Locate the cell with the specified text and output its [X, Y] center coordinate. 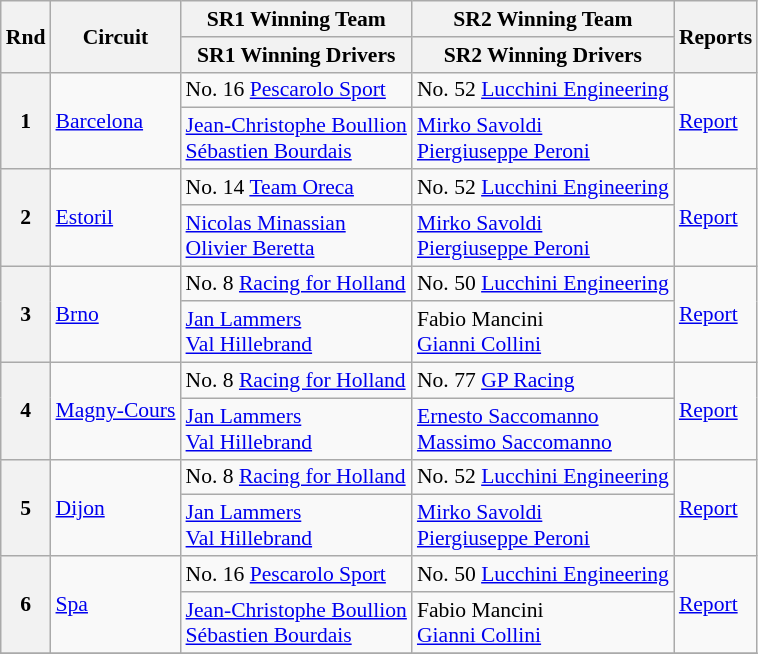
6 [26, 604]
Barcelona [115, 120]
No. 14 Team Oreca [296, 187]
SR1 Winning Drivers [296, 55]
2 [26, 218]
Rnd [26, 36]
Nicolas Minassian Olivier Beretta [296, 236]
Brno [115, 314]
No. 77 GP Racing [543, 381]
SR1 Winning Team [296, 19]
5 [26, 508]
SR2 Winning Team [543, 19]
3 [26, 314]
4 [26, 412]
Circuit [115, 36]
Ernesto Saccomanno Massimo Saccomanno [543, 428]
Dijon [115, 508]
Magny-Cours [115, 412]
Spa [115, 604]
Estoril [115, 218]
Reports [716, 36]
SR2 Winning Drivers [543, 55]
1 [26, 120]
